Extract the [X, Y] coordinate from the center of the cell holding the provided text.  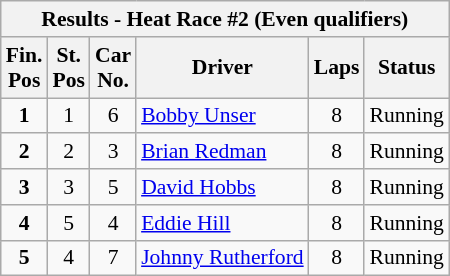
Fin.Pos [24, 68]
7 [113, 258]
Eddie Hill [222, 223]
Brian Redman [222, 152]
Status [406, 68]
Laps [337, 68]
St.Pos [68, 68]
Johnny Rutherford [222, 258]
CarNo. [113, 68]
Bobby Unser [222, 116]
6 [113, 116]
Driver [222, 68]
David Hobbs [222, 187]
Results - Heat Race #2 (Even qualifiers) [225, 19]
